Provide the (x, y) coordinate of the cell's center where the given text is located.  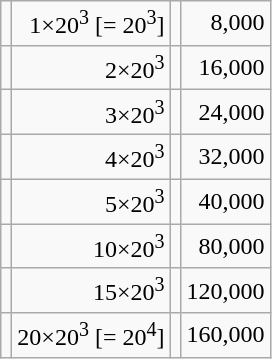
1×203 [= 203] (91, 24)
120,000 (226, 290)
2×203 (91, 68)
15×203 (91, 290)
40,000 (226, 202)
16,000 (226, 68)
5×203 (91, 202)
10×203 (91, 246)
80,000 (226, 246)
3×203 (91, 112)
32,000 (226, 156)
20×203 [= 204] (91, 336)
8,000 (226, 24)
4×203 (91, 156)
160,000 (226, 336)
24,000 (226, 112)
